Identify which cell holds the provided text, then report its [x, y] central coordinate. 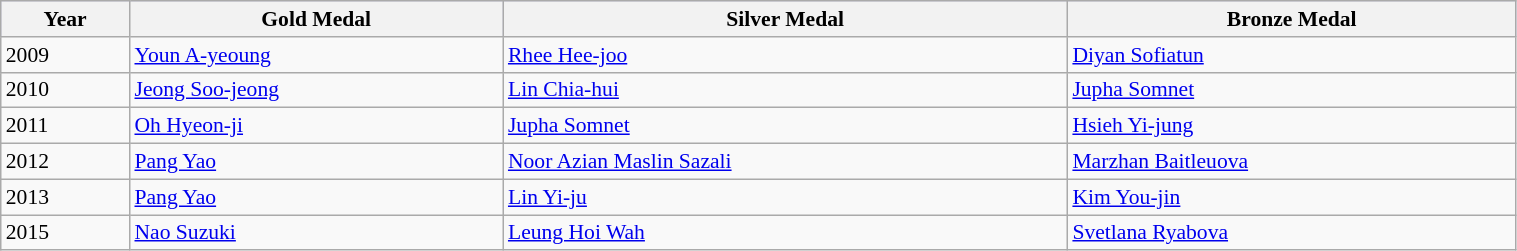
Nao Suzuki [316, 233]
2015 [66, 233]
Gold Medal [316, 19]
Silver Medal [785, 19]
Kim You-jin [1292, 197]
Year [66, 19]
Youn A-yeoung [316, 55]
Svetlana Ryabova [1292, 233]
2013 [66, 197]
2011 [66, 126]
Lin Yi-ju [785, 197]
Oh Hyeon-ji [316, 126]
Diyan Sofiatun [1292, 55]
Bronze Medal [1292, 19]
Noor Azian Maslin Sazali [785, 162]
Lin Chia-hui [785, 90]
Marzhan Baitleuova [1292, 162]
2010 [66, 90]
Leung Hoi Wah [785, 233]
Hsieh Yi-jung [1292, 126]
Rhee Hee-joo [785, 55]
Jeong Soo-jeong [316, 90]
2012 [66, 162]
2009 [66, 55]
